Determine the [x, y] coordinate at the center of the cell enclosing the given text.  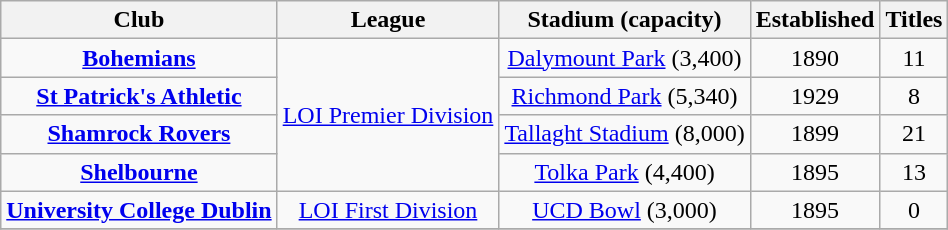
Dalymount Park (3,400) [624, 58]
Shamrock Rovers [139, 134]
1899 [815, 134]
League [388, 20]
Bohemians [139, 58]
11 [914, 58]
Established [815, 20]
1929 [815, 96]
8 [914, 96]
Stadium (capacity) [624, 20]
LOI Premier Division [388, 115]
LOI First Division [388, 210]
Titles [914, 20]
University College Dublin [139, 210]
13 [914, 172]
Tolka Park (4,400) [624, 172]
1890 [815, 58]
21 [914, 134]
Shelbourne [139, 172]
St Patrick's Athletic [139, 96]
Club [139, 20]
UCD Bowl (3,000) [624, 210]
Tallaght Stadium (8,000) [624, 134]
Richmond Park (5,340) [624, 96]
0 [914, 210]
